Locate the cell with the specified text and output its (X, Y) center coordinate. 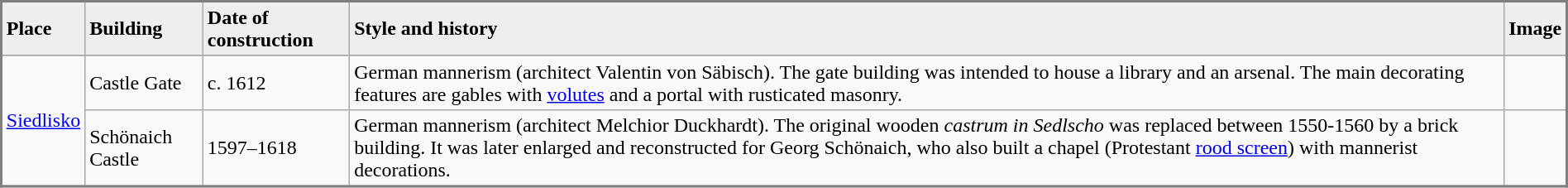
Castle Gate (144, 83)
Building (144, 29)
Schönaich Castle (144, 147)
Style and history (927, 29)
1597–1618 (276, 147)
Siedlisko (43, 121)
Image (1536, 29)
c. 1612 (276, 83)
Place (43, 29)
Date of construction (276, 29)
